For the text-containing cell, return its midpoint in (x, y) coordinate format. 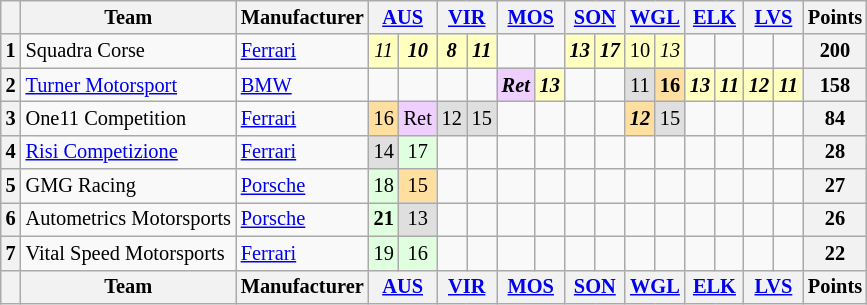
84 (835, 118)
14 (384, 152)
One11 Competition (128, 118)
Turner Motorsport (128, 85)
GMG Racing (128, 186)
18 (384, 186)
Autometrics Motorsports (128, 219)
1 (11, 51)
27 (835, 186)
8 (452, 51)
3 (11, 118)
BMW (302, 85)
6 (11, 219)
19 (384, 253)
2 (11, 85)
22 (835, 253)
26 (835, 219)
21 (384, 219)
Risi Competizione (128, 152)
5 (11, 186)
Squadra Corse (128, 51)
28 (835, 152)
4 (11, 152)
Vital Speed Motorsports (128, 253)
158 (835, 85)
200 (835, 51)
7 (11, 253)
